Pinpoint the cell where the given text exists, returning its (X, Y) midpoint coordinate. 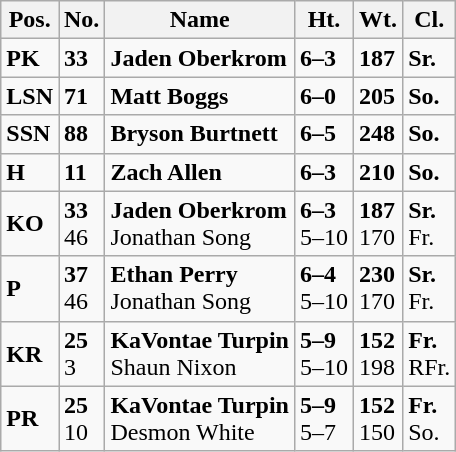
No. (81, 20)
88 (81, 134)
6–35–10 (324, 224)
Name (200, 20)
152198 (378, 354)
Wt. (378, 20)
PK (30, 58)
H (30, 172)
5–95–10 (324, 354)
3346 (81, 224)
KaVontae TurpinDesmon White (200, 418)
210 (378, 172)
2510 (81, 418)
Ethan PerryJonathan Song (200, 288)
KaVontae TurpinShaun Nixon (200, 354)
152150 (378, 418)
187170 (378, 224)
253 (81, 354)
Zach Allen (200, 172)
Pos. (30, 20)
LSN (30, 96)
5–95–7 (324, 418)
Fr.RFr. (430, 354)
248 (378, 134)
P (30, 288)
Bryson Burtnett (200, 134)
SSN (30, 134)
187 (378, 58)
KO (30, 224)
6–0 (324, 96)
Cl. (430, 20)
KR (30, 354)
Fr.So. (430, 418)
Jaden Oberkrom (200, 58)
Matt Boggs (200, 96)
6–45–10 (324, 288)
205 (378, 96)
PR (30, 418)
3746 (81, 288)
6–5 (324, 134)
Ht. (324, 20)
Jaden OberkromJonathan Song (200, 224)
71 (81, 96)
11 (81, 172)
Sr. (430, 58)
33 (81, 58)
230170 (378, 288)
